Return the (x, y) coordinate for the center point of the cell that contains the specified text.  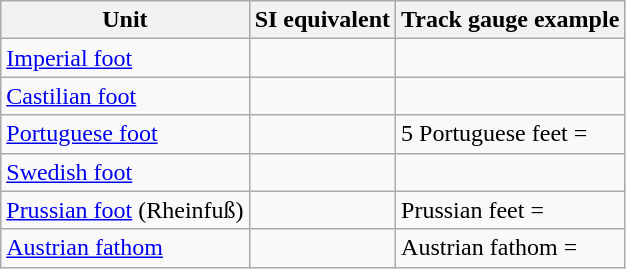
Prussian feet = (510, 210)
Imperial foot (125, 58)
Unit (125, 20)
Portuguese foot (125, 134)
Castilian foot (125, 96)
5 Portuguese feet = (510, 134)
SI equivalent (322, 20)
Prussian foot (Rheinfuß) (125, 210)
Track gauge example (510, 20)
Austrian fathom = (510, 248)
Austrian fathom (125, 248)
Swedish foot (125, 172)
